Return the (X, Y) coordinate for the center point of the cell that contains the specified text.  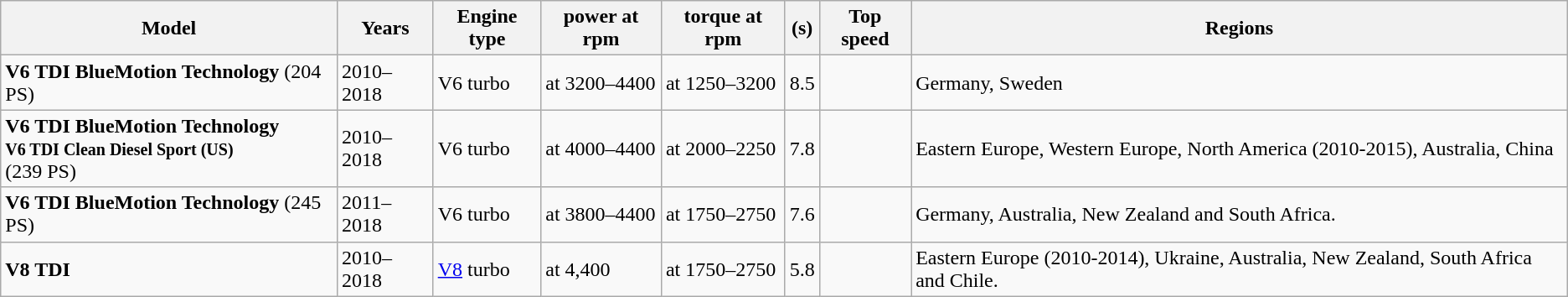
Eastern Europe, Western Europe, North America (2010-2015), Australia, China (1240, 148)
Model (169, 29)
Germany, Sweden (1240, 82)
V6 TDI BlueMotion TechnologyV6 TDI Clean Diesel Sport (US) (239 PS) (169, 148)
Eastern Europe (2010-2014), Ukraine, Australia, New Zealand, South Africa and Chile. (1240, 268)
5.8 (802, 268)
(s) (802, 29)
Regions (1240, 29)
V8 TDI (169, 268)
7.6 (802, 215)
at 2000–2250 (723, 148)
at 3800–4400 (601, 215)
Germany, Australia, New Zealand and South Africa. (1240, 215)
at 1250–3200 (723, 82)
7.8 (802, 148)
Years (385, 29)
torque at rpm (723, 29)
Engine type (487, 29)
V8 turbo (487, 268)
at 4000–4400 (601, 148)
Top speed (864, 29)
at 3200–4400 (601, 82)
at 4,400 (601, 268)
2011–2018 (385, 215)
power at rpm (601, 29)
8.5 (802, 82)
V6 TDI BlueMotion Technology (245 PS) (169, 215)
V6 TDI BlueMotion Technology (204 PS) (169, 82)
